Return the [x, y] coordinate for the center point of the cell that contains the specified text.  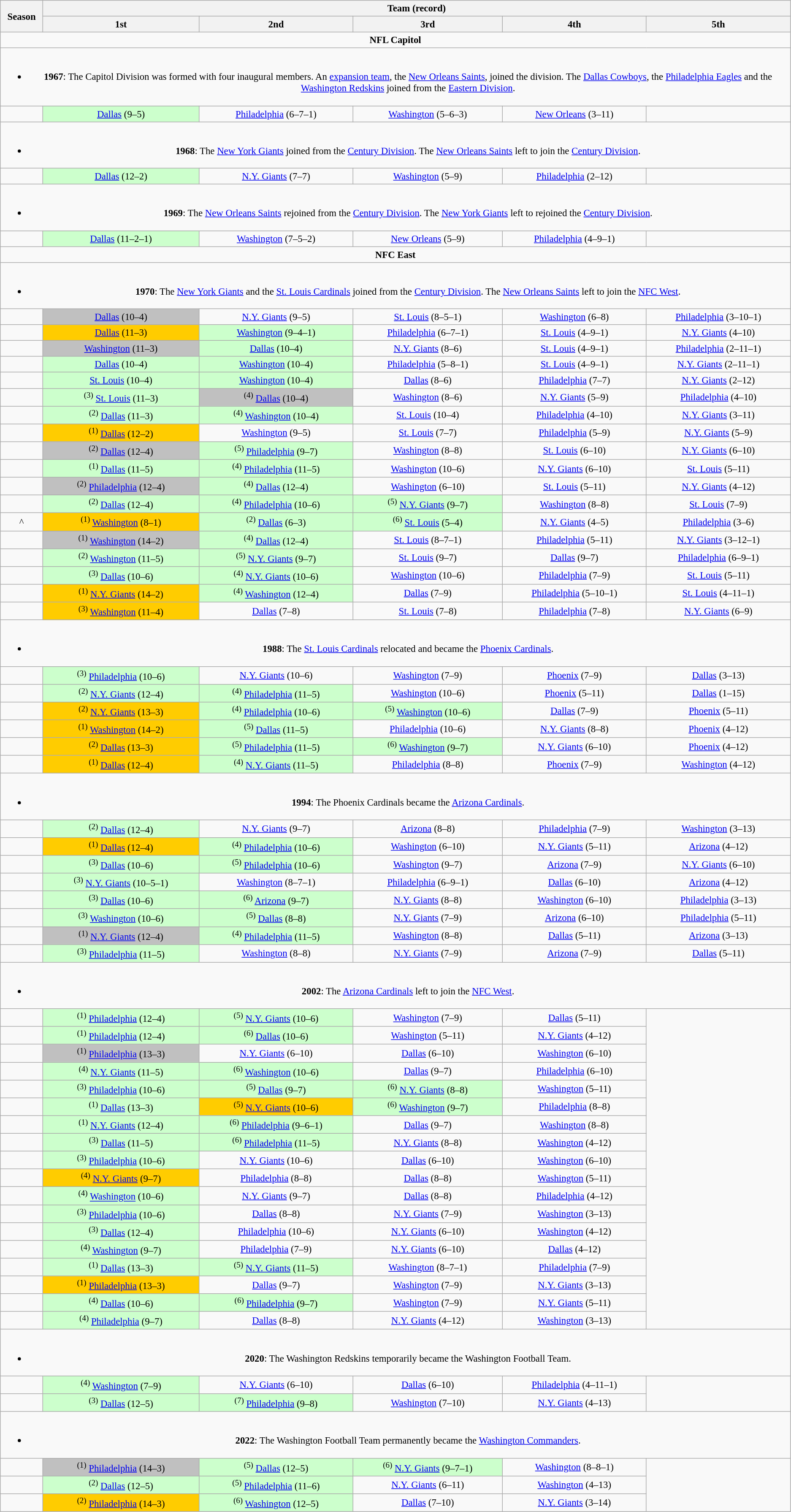
(4) Washington (10–6) [121, 1196]
N.Y. Giants (3–11) [718, 415]
5th [718, 24]
Arizona (8–8) [428, 829]
(2) Philadelphia (14–3) [121, 1503]
N.Y. Giants (4–13) [574, 1403]
(1) Philadelphia (14–3) [121, 1467]
(7) Philadelphia (9–8) [276, 1403]
2nd [276, 24]
(2) Philadelphia (12–4) [121, 486]
Philadelphia (2–11–1) [718, 349]
Washington (9–7) [428, 864]
N.Y. Giants (6–11) [428, 1485]
(2) Dallas (13–3) [121, 746]
1970: The New York Giants and the St. Louis Cardinals joined from the Century Division. The New Orleans Saints left to join the NFC West. [395, 286]
(6) Washington (12–5) [276, 1503]
St. Louis (7–9) [718, 504]
(3) Philadelphia (11–5) [121, 953]
(5) Dallas (8–8) [276, 918]
(4) Washington (10–4) [276, 415]
(2) Washington (11–5) [121, 557]
2022: The Washington Football Team permanently became the Washington Commanders. [395, 1435]
(4) Philadelphia (9–7) [121, 1320]
2002: The Arizona Cardinals left to join the NFC West. [395, 985]
(5) Dallas (12–5) [276, 1467]
N.Y. Giants (2–11–1) [718, 364]
1988: The St. Louis Cardinals relocated and became the Phoenix Cardinals. [395, 643]
Washington (4–13) [574, 1485]
(6) Arizona (9–7) [276, 900]
(2) Dallas (6–3) [276, 522]
Washington (7–5–2) [276, 239]
Dallas (9–5) [121, 114]
(5) Washington (10–6) [428, 711]
N.Y. Giants (8–6) [428, 349]
(3) Washington (11–4) [121, 611]
1969: The New Orleans Saints rejoined from the Century Division. The New York Giants left to rejoined the Century Division. [395, 207]
(6) Philadelphia (9–6–1) [276, 1124]
Philadelphia (3–10–1) [718, 317]
(6) Washington (10–6) [276, 1071]
Dallas (1–15) [718, 693]
Philadelphia (7–7) [574, 380]
(1) Dallas (12–2) [121, 433]
Washington (9–4–1) [276, 333]
N.Y. Giants (4–5) [574, 522]
(3) Dallas (12–5) [121, 1403]
St. Louis (6–10) [574, 451]
Dallas (12–2) [121, 176]
Arizona (6–10) [574, 918]
St. Louis (4–11–1) [718, 593]
1994: The Phoenix Cardinals became the Arizona Cardinals. [395, 796]
Philadelphia (4–9–1) [574, 239]
Philadelphia (5–9) [574, 433]
St. Louis (9–7) [428, 557]
(5) Dallas (11–5) [276, 729]
Philadelphia (4–12) [574, 1196]
Washington (8–6) [428, 397]
(5) N.Y. Giants (11–5) [276, 1267]
Philadelphia (3–6) [718, 522]
N.Y. Giants (4–10) [718, 333]
(5) Philadelphia (11–5) [276, 746]
Dallas (11–2–1) [121, 239]
Arizona (3–13) [718, 936]
2020: The Washington Redskins temporarily became the Washington Football Team. [395, 1353]
(5) Philadelphia (9–7) [276, 451]
(4) Washington (7–9) [121, 1385]
(1) Washington (8–1) [121, 522]
Dallas (7–8) [276, 611]
Dallas (3–13) [718, 675]
Team (record) [416, 8]
(3) Dallas (11–5) [121, 1143]
(5) Dallas (9–7) [276, 1089]
(2) Dallas (11–3) [121, 415]
(3) St. Louis (11–3) [121, 397]
(3) Dallas (12–4) [121, 1231]
New Orleans (3–11) [574, 114]
Philadelphia (2–12) [574, 176]
NFC East [395, 255]
Washington (11–3) [121, 349]
NFL Capitol [395, 40]
Philadelphia (7–8) [574, 611]
Dallas (11–3) [121, 333]
Washington (5–6–3) [428, 114]
St. Louis (8–7–1) [428, 540]
Washington (8–8–1) [574, 1467]
Washington (6–8) [574, 317]
Season [22, 16]
(5) Philadelphia (11–6) [276, 1485]
N.Y. Giants (3–14) [574, 1503]
(6) N.Y. Giants (9–7–1) [428, 1467]
St. Louis (8–5–1) [428, 317]
Philadelphia (6–10) [574, 1071]
4th [574, 24]
Philadelphia (3–13) [718, 900]
St. Louis (7–7) [428, 433]
(4) Dallas (10–6) [121, 1303]
(3) N.Y. Giants (10–5–1) [121, 882]
N.Y. Giants (3–12–1) [718, 540]
(6) Dallas (10–6) [276, 1035]
3rd [428, 24]
^ [22, 522]
Washington (7–10) [428, 1403]
Dallas (7–10) [428, 1503]
(6) Philadelphia (11–5) [276, 1143]
(2) N.Y. Giants (13–3) [121, 711]
Dallas (8–6) [428, 380]
(2) N.Y. Giants (12–4) [121, 693]
(4) Washington (9–7) [121, 1249]
(4) N.Y. Giants (10–6) [276, 575]
(2) Dallas (12–5) [121, 1485]
Dallas (4–12) [574, 1249]
Philadelphia (5–10–1) [574, 593]
St. Louis (7–8) [428, 611]
(4) Washington (12–4) [276, 593]
(6) N.Y. Giants (8–8) [428, 1089]
(1) N.Y. Giants (14–2) [121, 593]
1968: The New York Giants joined from the Century Division. The New Orleans Saints left to join the Century Division. [395, 145]
(5) Philadelphia (10–6) [276, 864]
(4) N.Y. Giants (9–7) [121, 1178]
(4) Dallas (10–4) [276, 397]
Washington (5–9) [428, 176]
N.Y. Giants (3–13) [574, 1285]
(3) Washington (10–6) [121, 918]
N.Y. Giants (2–12) [718, 380]
(1) Dallas (11–5) [121, 468]
N.Y. Giants (9–5) [276, 317]
(6) Philadelphia (9–7) [276, 1303]
Philadelphia (5–8–1) [428, 364]
N.Y. Giants (6–9) [718, 611]
1st [121, 24]
Washington (9–5) [276, 433]
N.Y. Giants (7–7) [276, 176]
Philadelphia (4–11–1) [574, 1385]
(6) St. Louis (5–4) [428, 522]
New Orleans (5–9) [428, 239]
